Find where the given text appears and provide that cell's center as (x, y) coordinate. 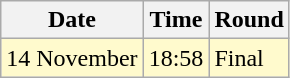
14 November (72, 58)
Final (249, 58)
18:58 (176, 58)
Round (249, 20)
Time (176, 20)
Date (72, 20)
